Extract the (x, y) coordinate from the center of the cell holding the provided text.  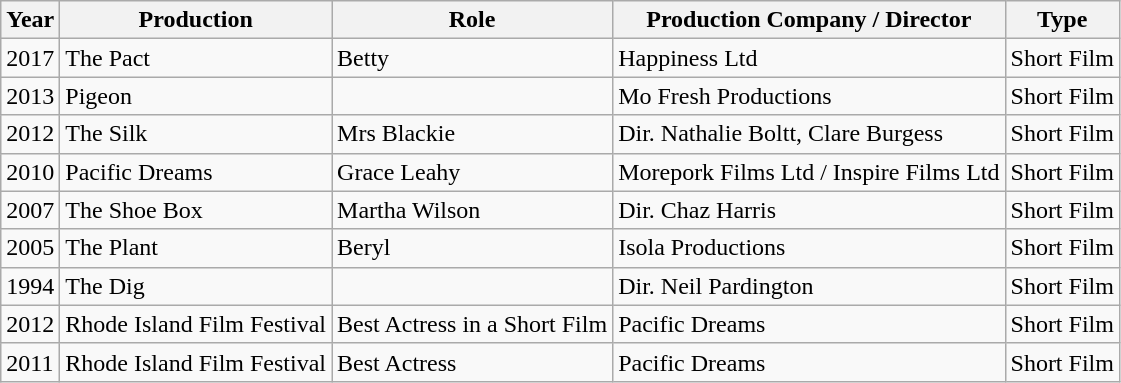
2017 (30, 58)
Dir. Nathalie Boltt, Clare Burgess (809, 134)
Isola Productions (809, 248)
The Silk (196, 134)
Best Actress (472, 362)
Mo Fresh Productions (809, 96)
Mrs Blackie (472, 134)
Pigeon (196, 96)
Best Actress in a Short Film (472, 324)
Production (196, 20)
Beryl (472, 248)
Year (30, 20)
1994 (30, 286)
Dir. Neil Pardington (809, 286)
The Shoe Box (196, 210)
Type (1062, 20)
2007 (30, 210)
Martha Wilson (472, 210)
The Pact (196, 58)
Role (472, 20)
Happiness Ltd (809, 58)
The Plant (196, 248)
Morepork Films Ltd / Inspire Films Ltd (809, 172)
2010 (30, 172)
Grace Leahy (472, 172)
Production Company / Director (809, 20)
2005 (30, 248)
2013 (30, 96)
Betty (472, 58)
Dir. Chaz Harris (809, 210)
The Dig (196, 286)
2011 (30, 362)
